Provide the (X, Y) coordinate of the cell's center where the given text is located.  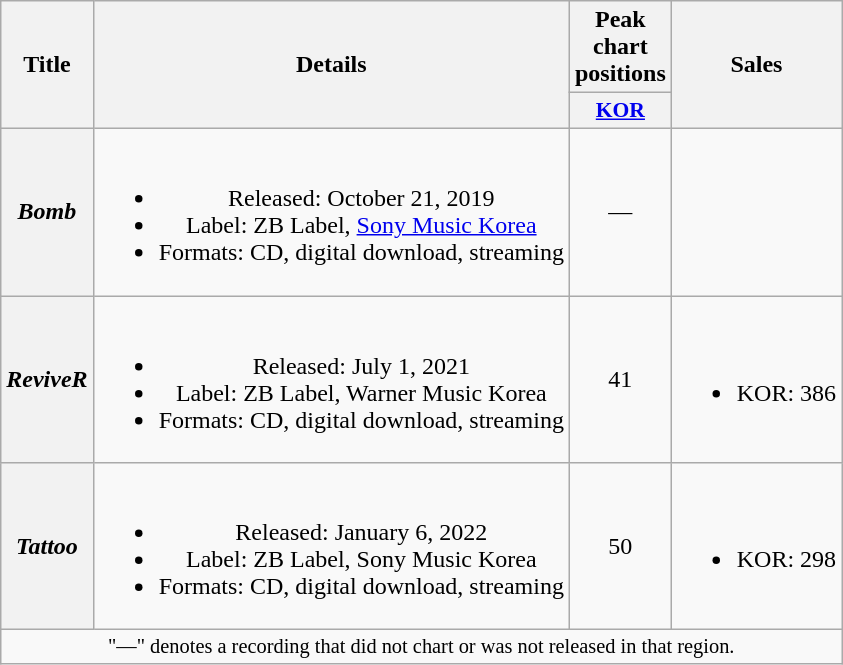
Released: October 21, 2019Label: ZB Label, Sony Music KoreaFormats: CD, digital download, streaming (331, 212)
— (620, 212)
50 (620, 546)
Released: January 6, 2022Label: ZB Label, Sony Music KoreaFormats: CD, digital download, streaming (331, 546)
"—" denotes a recording that did not chart or was not released in that region. (422, 647)
ReviveR (47, 380)
Sales (756, 65)
41 (620, 380)
Bomb (47, 212)
Peak chart positions (620, 47)
KOR: 298 (756, 546)
Title (47, 65)
Released: July 1, 2021Label: ZB Label, Warner Music KoreaFormats: CD, digital download, streaming (331, 380)
Details (331, 65)
KOR (620, 111)
Tattoo (47, 546)
KOR: 386 (756, 380)
